Detect which cell encompasses the target text, then output its (X, Y) center coordinate. 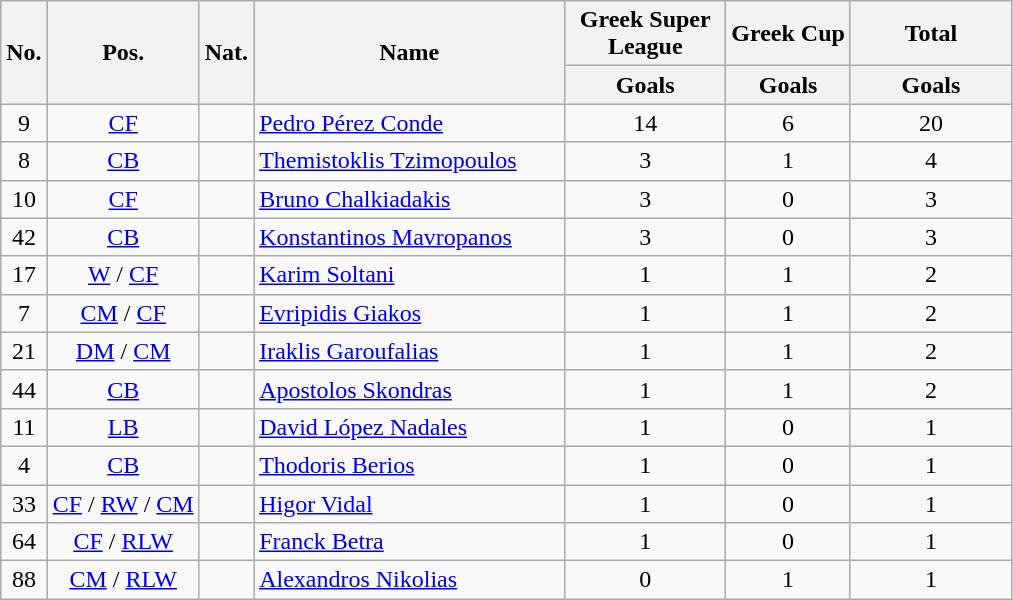
Greek Cup (788, 34)
CM / RLW (123, 580)
Thodoris Berios (410, 465)
17 (24, 275)
Franck Betra (410, 542)
33 (24, 503)
9 (24, 123)
CF / RLW (123, 542)
Pedro Pérez Conde (410, 123)
88 (24, 580)
Higor Vidal (410, 503)
Evripidis Giakos (410, 313)
Name (410, 52)
14 (646, 123)
Apostolos Skondras (410, 389)
Greek Super League (646, 34)
Iraklis Garoufalias (410, 351)
21 (24, 351)
CM / CF (123, 313)
Alexandros Nikolias (410, 580)
Total (930, 34)
6 (788, 123)
10 (24, 199)
W / CF (123, 275)
Bruno Chalkiadakis (410, 199)
No. (24, 52)
44 (24, 389)
11 (24, 427)
Konstantinos Mavropanos (410, 237)
42 (24, 237)
Pos. (123, 52)
DM / CM (123, 351)
Karim Soltani (410, 275)
CF / RW / CM (123, 503)
LB (123, 427)
8 (24, 161)
Themistoklis Tzimopoulos (410, 161)
Nat. (226, 52)
64 (24, 542)
20 (930, 123)
David López Nadales (410, 427)
7 (24, 313)
